Return the (x, y) coordinate for the center point of the cell that contains the specified text.  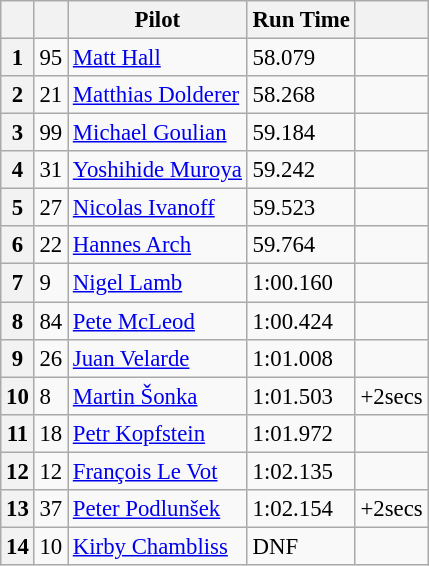
DNF (301, 546)
37 (50, 509)
Pete McLeod (158, 321)
Martin Šonka (158, 396)
1:01.972 (301, 433)
Hannes Arch (158, 245)
11 (18, 433)
84 (50, 321)
7 (18, 283)
Michael Goulian (158, 133)
1:02.135 (301, 471)
1:00.160 (301, 283)
99 (50, 133)
59.764 (301, 245)
Nicolas Ivanoff (158, 208)
21 (50, 95)
Matthias Dolderer (158, 95)
58.268 (301, 95)
58.079 (301, 58)
2 (18, 95)
1:01.008 (301, 358)
95 (50, 58)
59.242 (301, 170)
Peter Podlunšek (158, 509)
14 (18, 546)
3 (18, 133)
François Le Vot (158, 471)
1:00.424 (301, 321)
22 (50, 245)
Matt Hall (158, 58)
13 (18, 509)
59.523 (301, 208)
27 (50, 208)
Pilot (158, 20)
1:02.154 (301, 509)
5 (18, 208)
1 (18, 58)
18 (50, 433)
4 (18, 170)
6 (18, 245)
Petr Kopfstein (158, 433)
Kirby Chambliss (158, 546)
Juan Velarde (158, 358)
Run Time (301, 20)
1:01.503 (301, 396)
Nigel Lamb (158, 283)
59.184 (301, 133)
Yoshihide Muroya (158, 170)
31 (50, 170)
26 (50, 358)
